Find where the given text appears and provide that cell's center as [x, y] coordinate. 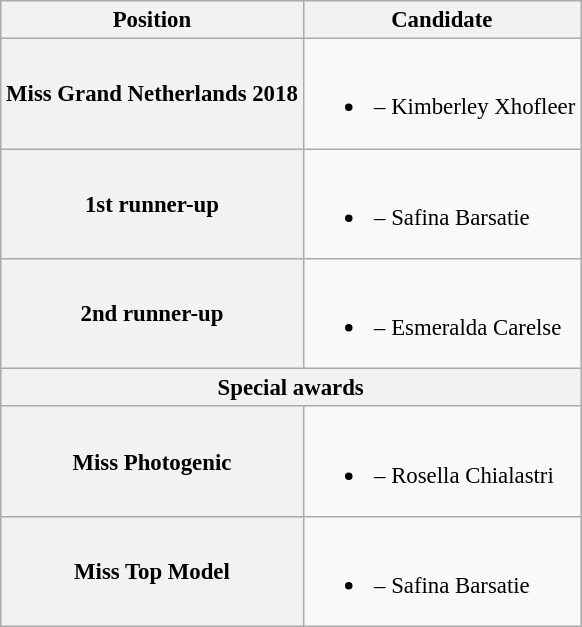
– Kimberley Xhofleer [442, 94]
2nd runner-up [152, 314]
Candidate [442, 20]
1st runner-up [152, 204]
Miss Grand Netherlands 2018 [152, 94]
Miss Top Model [152, 572]
Position [152, 20]
– Rosella Chialastri [442, 462]
Special awards [291, 388]
– Esmeralda Carelse [442, 314]
Miss Photogenic [152, 462]
